Identify which cell holds the provided text, then report its (X, Y) central coordinate. 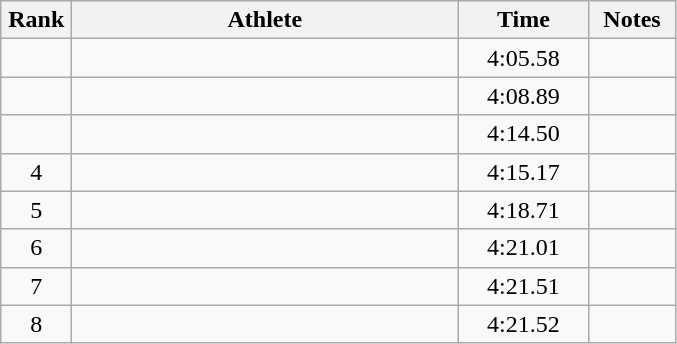
Time (524, 20)
Athlete (265, 20)
4:21.01 (524, 248)
4:21.51 (524, 286)
8 (36, 324)
Rank (36, 20)
Notes (632, 20)
4:21.52 (524, 324)
4 (36, 172)
5 (36, 210)
4:05.58 (524, 58)
6 (36, 248)
4:14.50 (524, 134)
7 (36, 286)
4:18.71 (524, 210)
4:15.17 (524, 172)
4:08.89 (524, 96)
